Identify which cell holds the provided text, then report its [x, y] central coordinate. 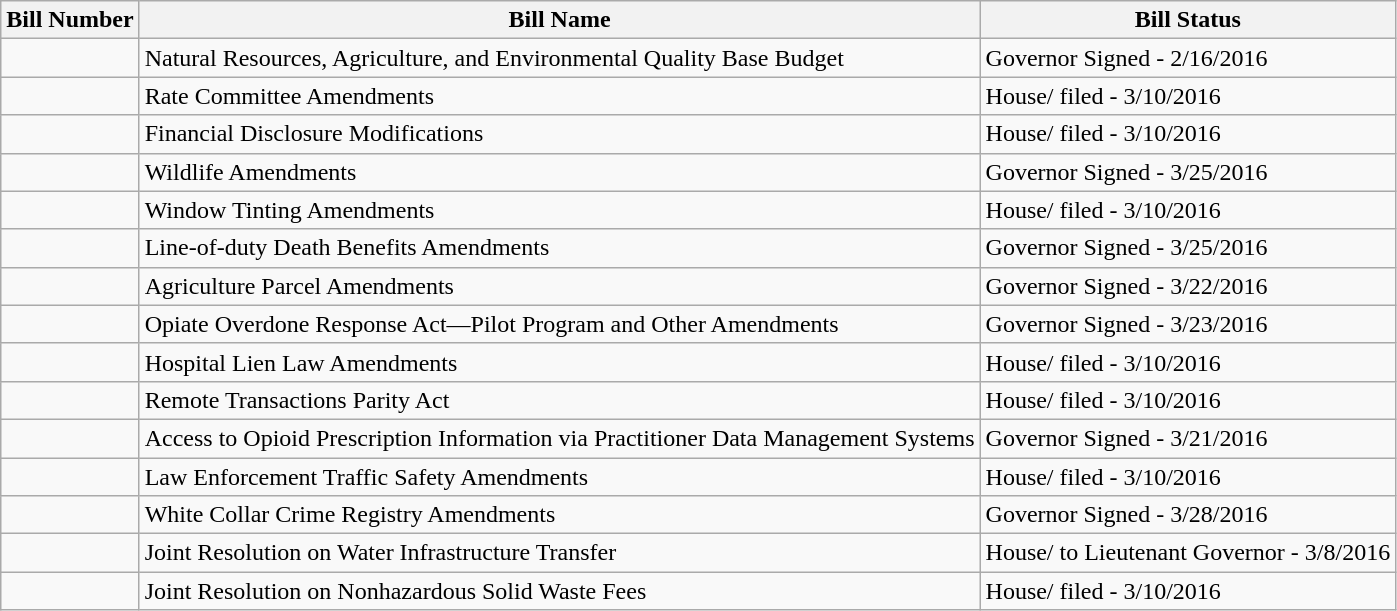
Joint Resolution on Nonhazardous Solid Waste Fees [560, 591]
Window Tinting Amendments [560, 210]
Rate Committee Amendments [560, 96]
Line-of-duty Death Benefits Amendments [560, 248]
Bill Status [1188, 20]
Financial Disclosure Modifications [560, 134]
Hospital Lien Law Amendments [560, 362]
Governor Signed - 3/23/2016 [1188, 324]
Wildlife Amendments [560, 172]
Natural Resources, Agriculture, and Environmental Quality Base Budget [560, 58]
Governor Signed - 3/22/2016 [1188, 286]
Opiate Overdone Response Act—Pilot Program and Other Amendments [560, 324]
White Collar Crime Registry Amendments [560, 515]
Governor Signed - 3/21/2016 [1188, 438]
Bill Number [70, 20]
Governor Signed - 2/16/2016 [1188, 58]
Law Enforcement Traffic Safety Amendments [560, 477]
Bill Name [560, 20]
Agriculture Parcel Amendments [560, 286]
Governor Signed - 3/28/2016 [1188, 515]
House/ to Lieutenant Governor - 3/8/2016 [1188, 553]
Joint Resolution on Water Infrastructure Transfer [560, 553]
Access to Opioid Prescription Information via Practitioner Data Management Systems [560, 438]
Remote Transactions Parity Act [560, 400]
